Find where the given text appears and provide that cell's center as [X, Y] coordinate. 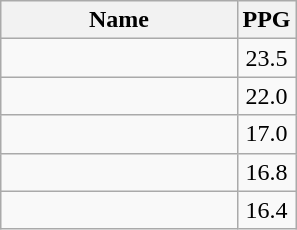
16.8 [266, 172]
23.5 [266, 58]
17.0 [266, 134]
22.0 [266, 96]
PPG [266, 20]
Name [119, 20]
16.4 [266, 210]
